Scan for the cell matching the given text and deliver its [X, Y] coordinate at center. 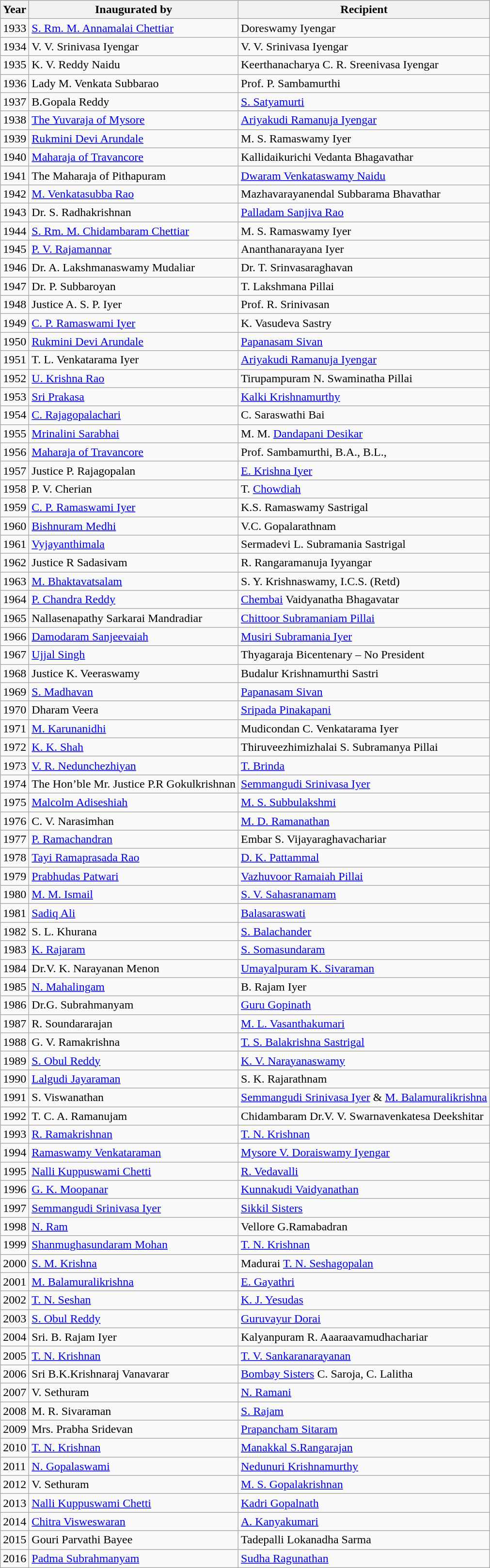
1941 [15, 175]
Tayi Ramaprasada Rao [134, 858]
Lady M. Venkata Subbarao [134, 83]
S. L. Khurana [134, 931]
Padma Subrahmanyam [134, 1558]
Semmangudi Srinivasa Iyer & M. Balamuralikrishna [364, 1097]
The Yuvaraja of Mysore [134, 120]
1986 [15, 1005]
1939 [15, 139]
1936 [15, 83]
K. K. Shah [134, 747]
S. Somasundaram [364, 950]
N. Ram [134, 1226]
Guru Gopinath [364, 1005]
2008 [15, 1411]
1990 [15, 1079]
1934 [15, 47]
C. Saraswathi Bai [364, 415]
Guruvayur Dorai [364, 1319]
1938 [15, 120]
2009 [15, 1429]
M. R. Sivaraman [134, 1411]
T. L. Venkatarama Iyer [134, 360]
Tirupampuram N. Swaminatha Pillai [364, 378]
The Hon’ble Mr. Justice P.R Gokulkrishnan [134, 784]
Sri. B. Rajam Iyer [134, 1337]
1967 [15, 655]
Chittoor Subramaniam Pillai [364, 618]
D. K. Pattammal [364, 858]
C. V. Narasimhan [134, 821]
2005 [15, 1355]
1992 [15, 1116]
Manakkal S.Rangarajan [364, 1448]
Bombay Sisters C. Saroja, C. Lalitha [364, 1374]
Justice K. Veeraswamy [134, 673]
1964 [15, 600]
Mudicondan C. Venkatarama Iyer [364, 729]
1993 [15, 1134]
Malcolm Adiseshiah [134, 802]
1943 [15, 212]
Ujjal Singh [134, 655]
Thiruveezhimizhalai S. Subramanya Pillai [364, 747]
1935 [15, 65]
1957 [15, 470]
K. Rajaram [134, 950]
S. Y. Krishnaswamy, I.C.S. (Retd) [364, 581]
E. Gayathri [364, 1282]
S. Viswanathan [134, 1097]
Kunnakudi Vaidyanathan [364, 1190]
V.C. Gopalarathnam [364, 526]
K. J. Yesudas [364, 1300]
Kadri Gopalnath [364, 1503]
Nallasenapathy Sarkarai Mandradiar [134, 618]
1970 [15, 710]
Sripada Pinakapani [364, 710]
Chitra Visweswaran [134, 1521]
1981 [15, 913]
1969 [15, 692]
E. Krishna Iyer [364, 470]
1989 [15, 1060]
M. M. Dandapani Desikar [364, 434]
V. R. Nedunchezhiyan [134, 765]
T. Lakshmana Pillai [364, 286]
Prof. P. Sambamurthi [364, 83]
1961 [15, 544]
1983 [15, 950]
1977 [15, 839]
Prof. Sambamurthi, B.A., B.L., [364, 452]
Umayalpuram K. Sivaraman [364, 968]
2015 [15, 1540]
Tadepalli Lokanadha Sarma [364, 1540]
Dr. T. Srinvasaraghavan [364, 268]
K.S. Ramaswamy Sastrigal [364, 507]
Keerthanacharya C. R. Sreenivasa Iyengar [364, 65]
Lalgudi Jayaraman [134, 1079]
1959 [15, 507]
1940 [15, 157]
1980 [15, 895]
M. S. Gopalakrishnan [364, 1485]
Sri B.K.Krishnaraj Vanavarar [134, 1374]
M. Balamuralikrishna [134, 1282]
Balasaraswati [364, 913]
1950 [15, 342]
2003 [15, 1319]
Vyjayanthimala [134, 544]
2002 [15, 1300]
S. Balachander [364, 931]
Chembai Vaidyanatha Bhagavatar [364, 600]
1955 [15, 434]
Dwaram Venkataswamy Naidu [364, 175]
U. Krishna Rao [134, 378]
Nedunuri Krishnamurthy [364, 1466]
1951 [15, 360]
2004 [15, 1337]
1960 [15, 526]
Mrinalini Sarabhai [134, 434]
B. Rajam Iyer [364, 987]
Mysore V. Doraiswamy Iyengar [364, 1153]
R. Soundararajan [134, 1024]
K. Vasudeva Sastry [364, 323]
N. Ramani [364, 1392]
1995 [15, 1171]
2007 [15, 1392]
Dr.V. K. Narayanan Menon [134, 968]
T. Brinda [364, 765]
Chidambaram Dr.V. V. Swarnavenkatesa Deekshitar [364, 1116]
Justice R Sadasivam [134, 563]
1953 [15, 397]
2010 [15, 1448]
Kalyanpuram R. Aaaraavamudhachariar [364, 1337]
P. V. Rajamannar [134, 249]
Budalur Krishnamurthi Sastri [364, 673]
N. Mahalingam [134, 987]
Dharam Veera [134, 710]
1988 [15, 1042]
Gouri Parvathi Bayee [134, 1540]
2013 [15, 1503]
Justice A. S. P. Iyer [134, 305]
1947 [15, 286]
1933 [15, 28]
1963 [15, 581]
Musiri Subramania Iyer [364, 637]
Mrs. Prabha Sridevan [134, 1429]
T. S. Balakrishna Sastrigal [364, 1042]
M. M. Ismail [134, 895]
Ramaswamy Venkataraman [134, 1153]
A. Kanyakumari [364, 1521]
Bishnuram Medhi [134, 526]
1998 [15, 1226]
1958 [15, 489]
2011 [15, 1466]
T. C. A. Ramanujam [134, 1116]
T. Chowdiah [364, 489]
1937 [15, 102]
1952 [15, 378]
2000 [15, 1263]
2001 [15, 1282]
Sadiq Ali [134, 913]
Mazhavarayanendal Subbarama Bhavathar [364, 194]
S. Rm. M. Annamalai Chettiar [134, 28]
Year [15, 10]
Dr. A. Lakshmanaswamy Mudaliar [134, 268]
M. L. Vasanthakumari [364, 1024]
1971 [15, 729]
P. Ramachandran [134, 839]
Kallidaikurichi Vedanta Bhagavathar [364, 157]
S. M. Krishna [134, 1263]
1956 [15, 452]
R. Vedavalli [364, 1171]
Dr. S. Radhakrishnan [134, 212]
1991 [15, 1097]
2014 [15, 1521]
Inaugurated by [134, 10]
2006 [15, 1374]
K. V. Reddy Naidu [134, 65]
S. Satyamurti [364, 102]
M. D. Ramanathan [364, 821]
1975 [15, 802]
1962 [15, 563]
Madurai T. N. Seshagopalan [364, 1263]
Kalki Krishnamurthy [364, 397]
R. Rangaramanuja Iyyangar [364, 563]
1965 [15, 618]
1982 [15, 931]
2016 [15, 1558]
G. V. Ramakrishna [134, 1042]
Justice P. Rajagopalan [134, 470]
Recipient [364, 10]
G. K. Moopanar [134, 1190]
1996 [15, 1190]
Sri Prakasa [134, 397]
1985 [15, 987]
Sudha Ragunathan [364, 1558]
1942 [15, 194]
Damodaram Sanjeevaiah [134, 637]
2012 [15, 1485]
1997 [15, 1208]
Prof. R. Srinivasan [364, 305]
1954 [15, 415]
K. V. Narayanaswamy [364, 1060]
Embar S. Vijayaraghavachariar [364, 839]
1949 [15, 323]
Dr.G. Subrahmanyam [134, 1005]
1948 [15, 305]
S. Rm. M. Chidambaram Chettiar [134, 231]
Sermadevi L. Subramania Sastrigal [364, 544]
Sikkil Sisters [364, 1208]
1945 [15, 249]
Prapancham Sitaram [364, 1429]
Thyagaraja Bicentenary – No President [364, 655]
M. Venkatasubba Rao [134, 194]
1987 [15, 1024]
1944 [15, 231]
T. N. Seshan [134, 1300]
1978 [15, 858]
C. Rajagopalachari [134, 415]
N. Gopalaswami [134, 1466]
1966 [15, 637]
1946 [15, 268]
1994 [15, 1153]
R. Ramakrishnan [134, 1134]
1968 [15, 673]
Vazhuvoor Ramaiah Pillai [364, 876]
P. Chandra Reddy [134, 600]
1972 [15, 747]
Palladam Sanjiva Rao [364, 212]
S. V. Sahasranamam [364, 895]
S. Madhavan [134, 692]
T. V. Sankaranarayanan [364, 1355]
1976 [15, 821]
Prabhudas Patwari [134, 876]
1984 [15, 968]
Vellore G.Ramabadran [364, 1226]
B.Gopala Reddy [134, 102]
P. V. Cherian [134, 489]
M. S. Subbulakshmi [364, 802]
Ananthanarayana Iyer [364, 249]
1979 [15, 876]
Doreswamy Iyengar [364, 28]
M. Karunanidhi [134, 729]
Shanmughasundaram Mohan [134, 1245]
S. K. Rajarathnam [364, 1079]
1974 [15, 784]
1999 [15, 1245]
Dr. P. Subbaroyan [134, 286]
S. Rajam [364, 1411]
1973 [15, 765]
The Maharaja of Pithapuram [134, 175]
M. Bhaktavatsalam [134, 581]
